Output the (x, y) coordinate of the center of the cell containing the given text.  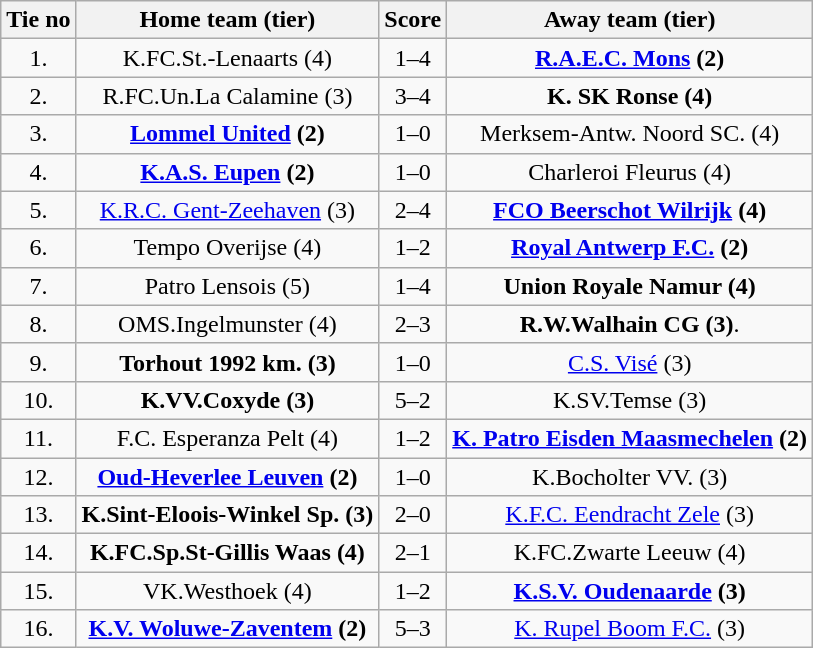
2–1 (413, 553)
F.C. Esperanza Pelt (4) (228, 438)
Score (413, 20)
8. (38, 324)
10. (38, 400)
2–3 (413, 324)
14. (38, 553)
C.S. Visé (3) (630, 362)
K.A.S. Eupen (2) (228, 172)
K.Sint-Eloois-Winkel Sp. (3) (228, 515)
4. (38, 172)
Torhout 1992 km. (3) (228, 362)
K.V. Woluwe-Zaventem (2) (228, 629)
R.A.E.C. Mons (2) (630, 58)
Charleroi Fleurus (4) (630, 172)
K. Rupel Boom F.C. (3) (630, 629)
Merksem-Antw. Noord SC. (4) (630, 134)
K.FC.Sp.St-Gillis Waas (4) (228, 553)
K.SV.Temse (3) (630, 400)
11. (38, 438)
3–4 (413, 96)
OMS.Ingelmunster (4) (228, 324)
7. (38, 286)
2. (38, 96)
Home team (tier) (228, 20)
Tie no (38, 20)
5–2 (413, 400)
K.R.C. Gent-Zeehaven (3) (228, 210)
Union Royale Namur (4) (630, 286)
Royal Antwerp F.C. (2) (630, 248)
Away team (tier) (630, 20)
1. (38, 58)
Lommel United (2) (228, 134)
K.VV.Coxyde (3) (228, 400)
VK.Westhoek (4) (228, 591)
K.FC.St.-Lenaarts (4) (228, 58)
K.S.V. Oudenaarde (3) (630, 591)
9. (38, 362)
K. SK Ronse (4) (630, 96)
6. (38, 248)
FCO Beerschot Wilrijk (4) (630, 210)
Patro Lensois (5) (228, 286)
16. (38, 629)
3. (38, 134)
K.F.C. Eendracht Zele (3) (630, 515)
5–3 (413, 629)
K. Patro Eisden Maasmechelen (2) (630, 438)
5. (38, 210)
R.W.Walhain CG (3). (630, 324)
K.Bocholter VV. (3) (630, 477)
15. (38, 591)
12. (38, 477)
13. (38, 515)
2–4 (413, 210)
K.FC.Zwarte Leeuw (4) (630, 553)
2–0 (413, 515)
Oud-Heverlee Leuven (2) (228, 477)
Tempo Overijse (4) (228, 248)
R.FC.Un.La Calamine (3) (228, 96)
